Output the (x, y) coordinate of the center of the cell containing the given text.  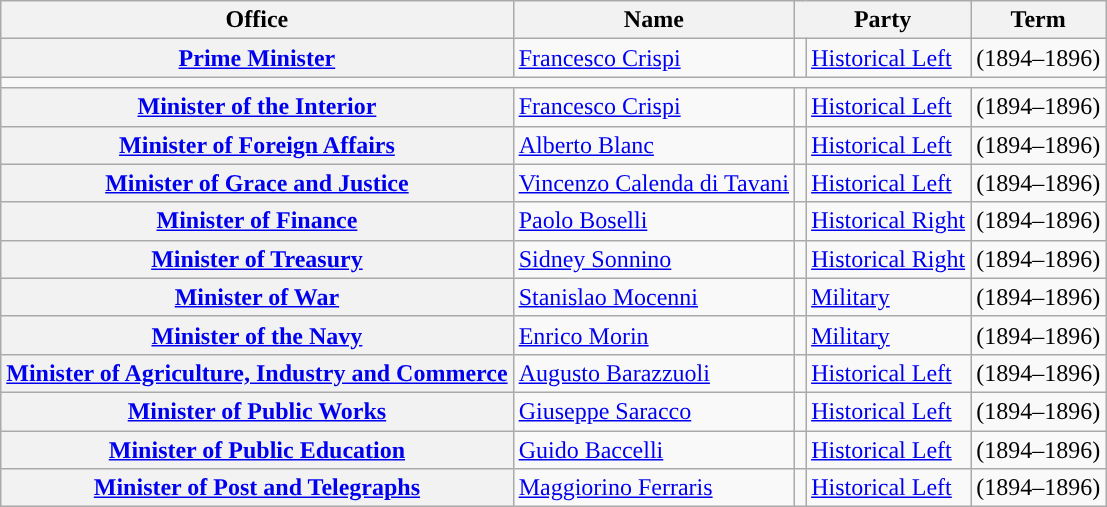
Augusto Barazzuoli (654, 373)
Term (1038, 20)
Enrico Morin (654, 335)
Maggiorino Ferraris (654, 488)
Minister of Public Works (257, 411)
Minister of the Interior (257, 107)
Minister of Foreign Affairs (257, 145)
Alberto Blanc (654, 145)
Prime Minister (257, 58)
Minister of Treasury (257, 259)
Sidney Sonnino (654, 259)
Stanislao Mocenni (654, 297)
Party (883, 20)
Minister of Public Education (257, 449)
Minister of Post and Telegraphs (257, 488)
Guido Baccelli (654, 449)
Minister of Finance (257, 221)
Minister of Agriculture, Industry and Commerce (257, 373)
Minister of Grace and Justice (257, 183)
Vincenzo Calenda di Tavani (654, 183)
Giuseppe Saracco (654, 411)
Paolo Boselli (654, 221)
Minister of War (257, 297)
Minister of the Navy (257, 335)
Office (257, 20)
Name (654, 20)
